Return the [X, Y] coordinate for the center point of the cell that contains the specified text.  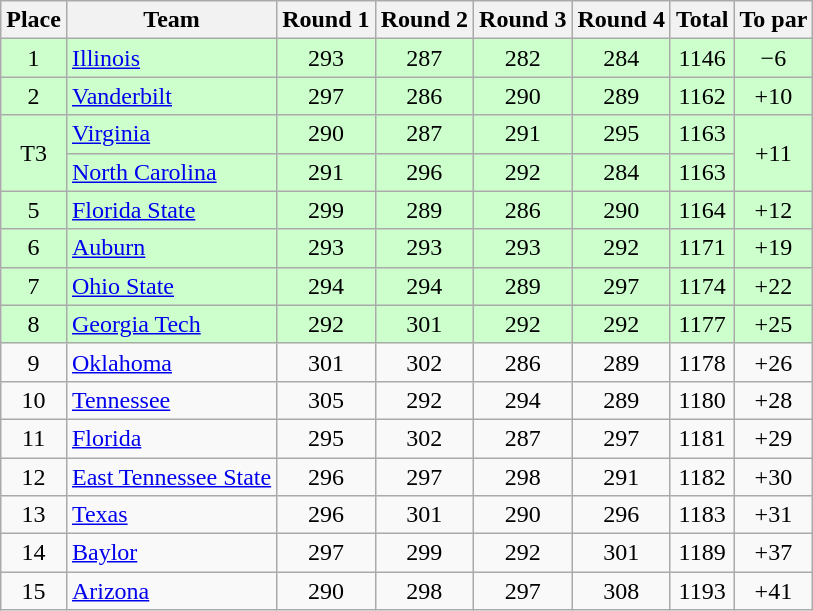
1193 [702, 591]
Auburn [171, 248]
5 [34, 210]
15 [34, 591]
−6 [774, 58]
+29 [774, 438]
1171 [702, 248]
Ohio State [171, 286]
Tennessee [171, 400]
1189 [702, 553]
+25 [774, 324]
T3 [34, 153]
+41 [774, 591]
13 [34, 515]
1162 [702, 96]
1146 [702, 58]
9 [34, 362]
+28 [774, 400]
305 [326, 400]
1183 [702, 515]
1177 [702, 324]
+26 [774, 362]
Total [702, 20]
6 [34, 248]
Virginia [171, 134]
11 [34, 438]
Team [171, 20]
Georgia Tech [171, 324]
1164 [702, 210]
+37 [774, 553]
Florida State [171, 210]
+10 [774, 96]
North Carolina [171, 172]
Round 1 [326, 20]
To par [774, 20]
Place [34, 20]
308 [621, 591]
Baylor [171, 553]
Florida [171, 438]
282 [523, 58]
Texas [171, 515]
+19 [774, 248]
8 [34, 324]
+22 [774, 286]
1174 [702, 286]
Oklahoma [171, 362]
Round 2 [424, 20]
+30 [774, 477]
7 [34, 286]
12 [34, 477]
+12 [774, 210]
Vanderbilt [171, 96]
1182 [702, 477]
14 [34, 553]
East Tennessee State [171, 477]
Round 3 [523, 20]
1 [34, 58]
+11 [774, 153]
Round 4 [621, 20]
2 [34, 96]
1178 [702, 362]
1180 [702, 400]
+31 [774, 515]
1181 [702, 438]
10 [34, 400]
Illinois [171, 58]
Arizona [171, 591]
